Extract the (X, Y) coordinate from the center of the cell holding the provided text.  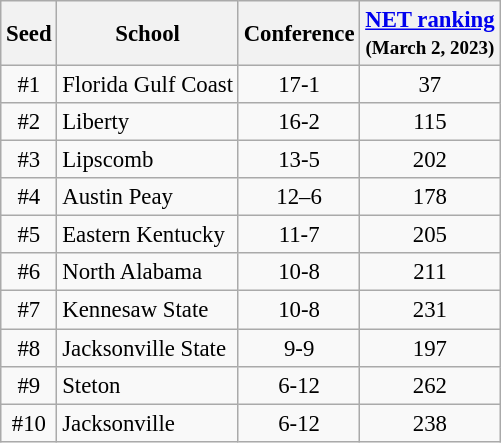
#9 (29, 385)
262 (430, 385)
231 (430, 310)
17-1 (299, 85)
Lipscomb (148, 160)
Florida Gulf Coast (148, 85)
#10 (29, 423)
Seed (29, 34)
#2 (29, 122)
11-7 (299, 235)
#4 (29, 197)
#8 (29, 348)
Jacksonville State (148, 348)
North Alabama (148, 273)
#3 (29, 160)
NET ranking(March 2, 2023) (430, 34)
202 (430, 160)
School (148, 34)
211 (430, 273)
#7 (29, 310)
#6 (29, 273)
Kennesaw State (148, 310)
#1 (29, 85)
16-2 (299, 122)
115 (430, 122)
Conference (299, 34)
205 (430, 235)
178 (430, 197)
Jacksonville (148, 423)
9-9 (299, 348)
13-5 (299, 160)
Austin Peay (148, 197)
37 (430, 85)
Steton (148, 385)
Eastern Kentucky (148, 235)
197 (430, 348)
238 (430, 423)
Liberty (148, 122)
12–6 (299, 197)
#5 (29, 235)
